Provide the [X, Y] coordinate of the cell's center where the given text is located.  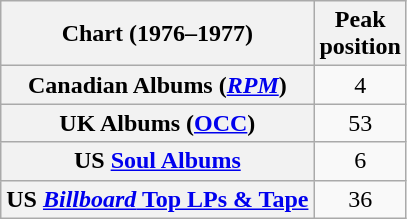
Peakposition [360, 34]
Canadian Albums (RPM) [158, 85]
UK Albums (OCC) [158, 123]
4 [360, 85]
53 [360, 123]
36 [360, 199]
US Billboard Top LPs & Tape [158, 199]
Chart (1976–1977) [158, 34]
6 [360, 161]
US Soul Albums [158, 161]
